Extract the [X, Y] coordinate from the center of the cell holding the provided text.  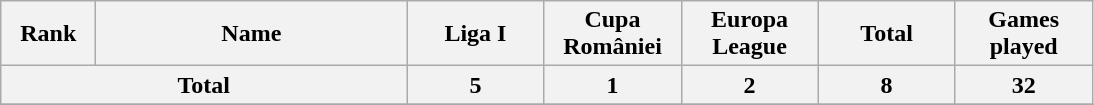
Name [252, 34]
8 [886, 85]
Liga I [476, 34]
1 [612, 85]
Europa League [750, 34]
Cupa României [612, 34]
5 [476, 85]
32 [1024, 85]
2 [750, 85]
Games played [1024, 34]
Rank [48, 34]
